Pinpoint the cell where the given text exists, returning its [X, Y] midpoint coordinate. 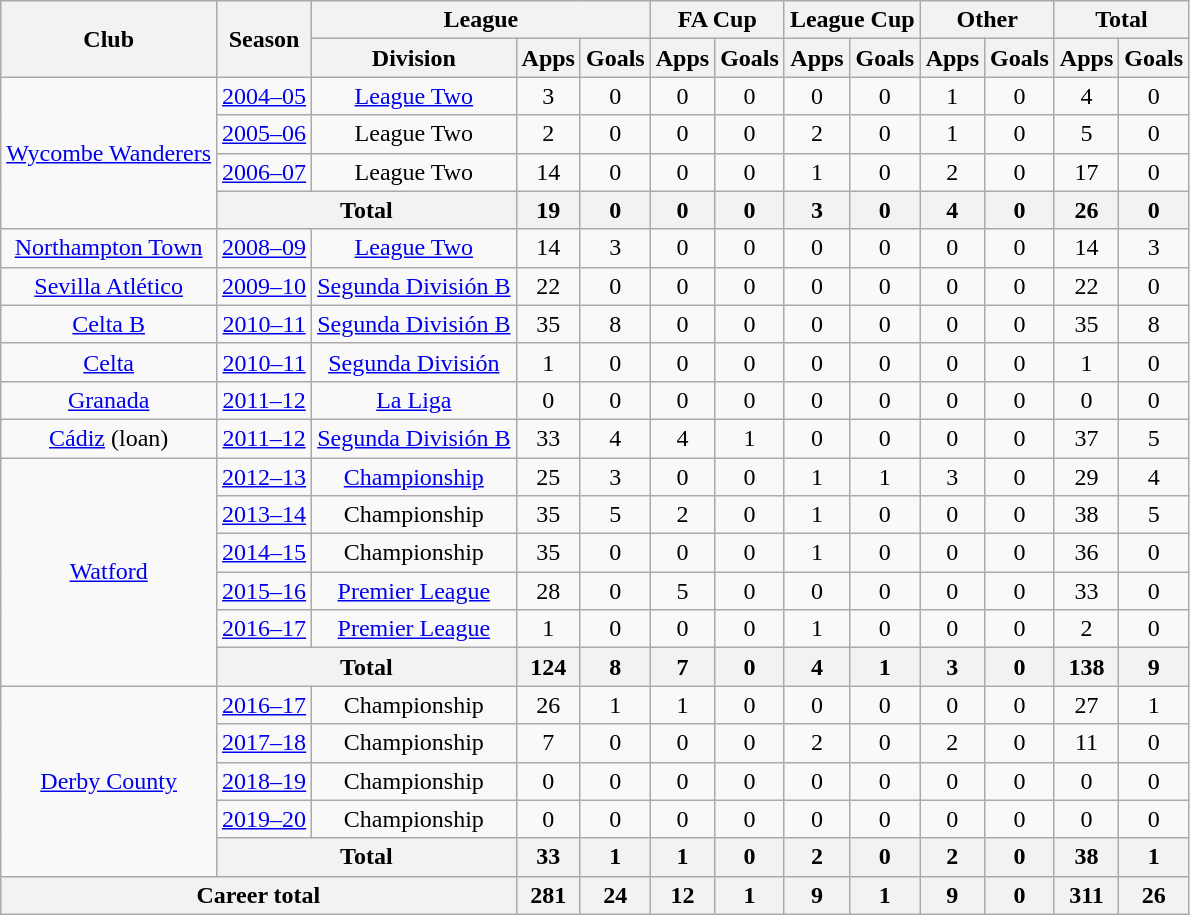
2017–18 [264, 743]
Club [109, 39]
Cádiz (loan) [109, 438]
2019–20 [264, 819]
2006–07 [264, 172]
2005–06 [264, 134]
League Cup [852, 20]
2009–10 [264, 286]
36 [1086, 553]
28 [548, 591]
FA Cup [717, 20]
Career total [258, 895]
281 [548, 895]
27 [1086, 705]
29 [1086, 477]
Wycombe Wanderers [109, 153]
Watford [109, 572]
League [482, 20]
2014–15 [264, 553]
Celta [109, 362]
Celta B [109, 324]
17 [1086, 172]
Derby County [109, 781]
124 [548, 667]
Segunda División [414, 362]
Northampton Town [109, 248]
37 [1086, 438]
25 [548, 477]
311 [1086, 895]
Other [987, 20]
Granada [109, 400]
2018–19 [264, 781]
24 [615, 895]
19 [548, 210]
2013–14 [264, 515]
11 [1086, 743]
2015–16 [264, 591]
12 [682, 895]
Division [414, 58]
La Liga [414, 400]
138 [1086, 667]
2008–09 [264, 248]
Sevilla Atlético [109, 286]
Season [264, 39]
2004–05 [264, 96]
2012–13 [264, 477]
